Find where the given text appears and provide that cell's center as [x, y] coordinate. 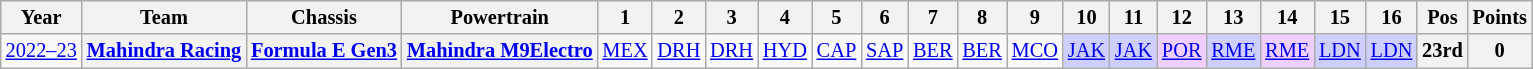
11 [1134, 17]
MEX [624, 51]
Powertrain [500, 17]
4 [785, 17]
3 [732, 17]
POR [1182, 51]
Points [1500, 17]
SAP [884, 51]
Mahindra M9Electro [500, 51]
Team [164, 17]
23rd [1442, 51]
7 [932, 17]
5 [836, 17]
HYD [785, 51]
Pos [1442, 17]
15 [1340, 17]
CAP [836, 51]
0 [1500, 51]
Chassis [324, 17]
MCO [1035, 51]
12 [1182, 17]
6 [884, 17]
13 [1233, 17]
14 [1287, 17]
2 [678, 17]
Formula E Gen3 [324, 51]
10 [1086, 17]
2022–23 [42, 51]
9 [1035, 17]
Year [42, 17]
8 [982, 17]
1 [624, 17]
16 [1392, 17]
Mahindra Racing [164, 51]
